For the text-containing cell, return its midpoint in [X, Y] coordinate format. 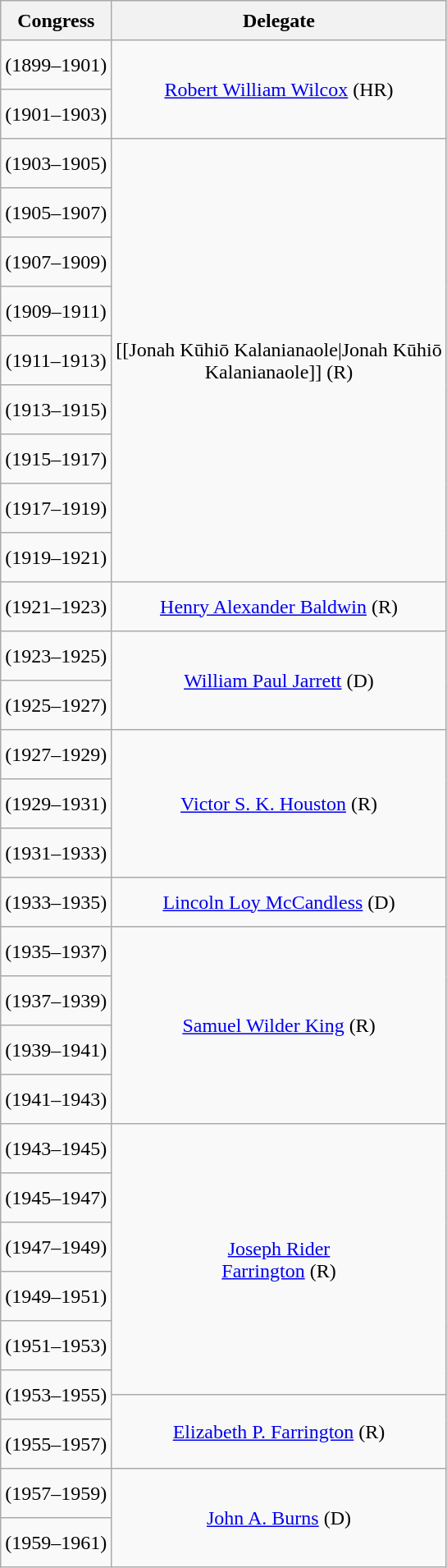
(1915–1917) [56, 459]
John A. Burns (D) [279, 1518]
William Paul Jarrett (D) [279, 681]
(1955–1957) [56, 1444]
(1921–1923) [56, 607]
(1907–1909) [56, 262]
(1899–1901) [56, 65]
Victor S. K. Houston (R) [279, 804]
(1945–1947) [56, 1198]
(1923–1925) [56, 656]
Elizabeth P. Farrington (R) [279, 1432]
(1925–1927) [56, 705]
(1917–1919) [56, 508]
(1933–1935) [56, 902]
(1935–1937) [56, 951]
(1951–1953) [56, 1346]
(1937–1939) [56, 1001]
Robert William Wilcox (HR) [279, 89]
Samuel Wilder King (R) [279, 1025]
(1959–1961) [56, 1543]
(1931–1933) [56, 853]
Joseph RiderFarrington (R) [279, 1259]
(1911–1913) [56, 360]
(1905–1907) [56, 213]
(1909–1911) [56, 311]
(1913–1915) [56, 410]
(1953–1955) [56, 1395]
(1941–1943) [56, 1099]
(1927–1929) [56, 754]
[[Jonah Kūhiō Kalanianaole|Jonah KūhiōKalanianaole]] (R) [279, 360]
(1929–1931) [56, 804]
(1949–1951) [56, 1296]
(1947–1949) [56, 1247]
(1919–1921) [56, 557]
Henry Alexander Baldwin (R) [279, 607]
(1903–1905) [56, 163]
(1957–1959) [56, 1493]
(1901–1903) [56, 114]
Delegate [279, 21]
Lincoln Loy McCandless (D) [279, 902]
Congress [56, 21]
(1943–1945) [56, 1148]
(1939–1941) [56, 1050]
